Return the [x, y] coordinate for the center point of the cell that contains the specified text.  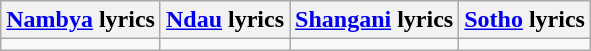
Nambya lyrics [81, 20]
Shangani lyrics [374, 20]
Sotho lyrics [525, 20]
Ndau lyrics [224, 20]
